Extract the [X, Y] coordinate from the center of the cell holding the provided text.  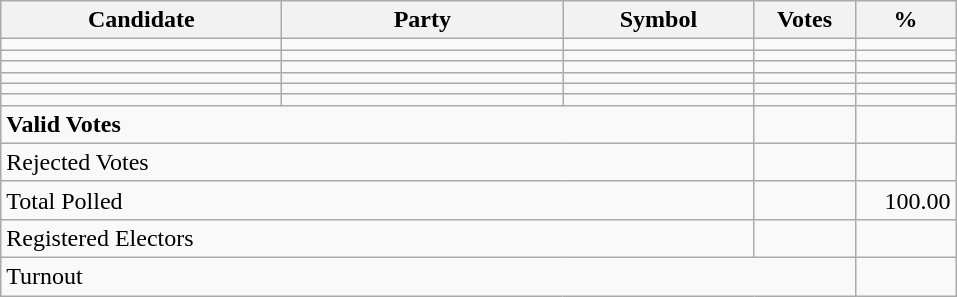
Votes [804, 20]
% [906, 20]
Registered Electors [378, 238]
Symbol [658, 20]
Party [422, 20]
Total Polled [378, 200]
Rejected Votes [378, 162]
Candidate [142, 20]
Turnout [428, 276]
Valid Votes [378, 124]
100.00 [906, 200]
